Detect which cell encompasses the target text, then output its (X, Y) center coordinate. 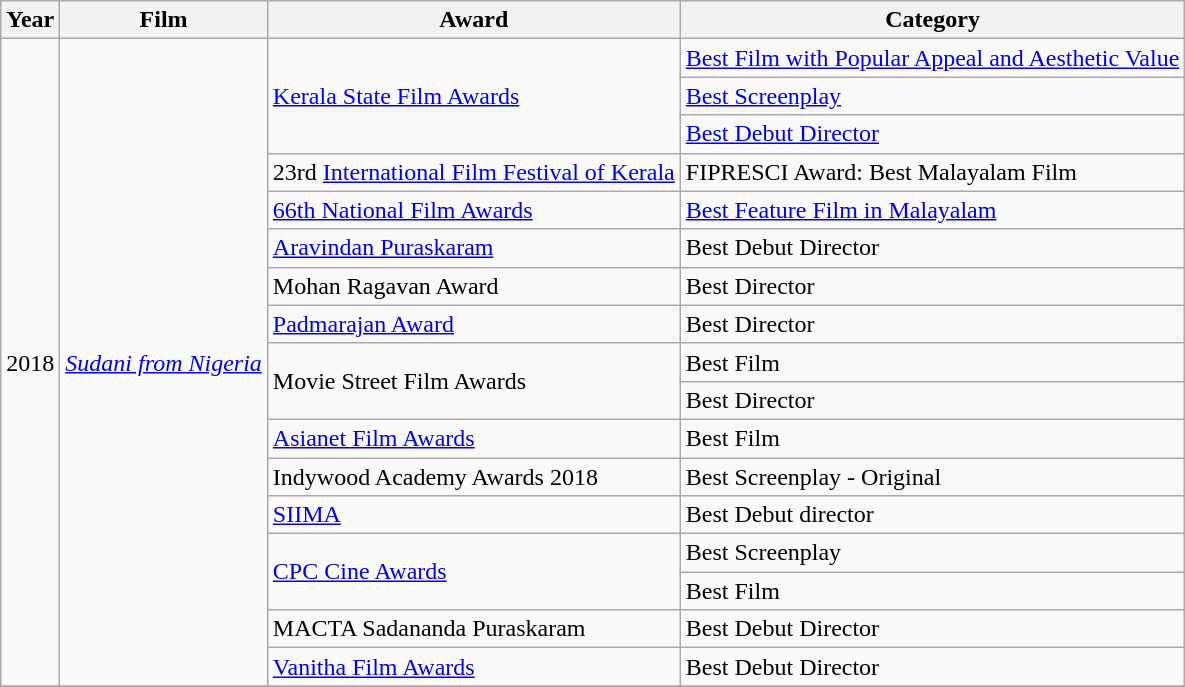
Movie Street Film Awards (474, 381)
Kerala State Film Awards (474, 96)
Sudani from Nigeria (164, 362)
Asianet Film Awards (474, 438)
SIIMA (474, 515)
Film (164, 20)
2018 (30, 362)
Indywood Academy Awards 2018 (474, 477)
FIPRESCI Award: Best Malayalam Film (932, 172)
66th National Film Awards (474, 210)
MACTA Sadananda Puraskaram (474, 629)
Padmarajan Award (474, 324)
Best Screenplay - Original (932, 477)
Mohan Ragavan Award (474, 286)
Vanitha Film Awards (474, 667)
Aravindan Puraskaram (474, 248)
Best Feature Film in Malayalam (932, 210)
23rd International Film Festival of Kerala (474, 172)
CPC Cine Awards (474, 572)
Best Debut director (932, 515)
Award (474, 20)
Best Film with Popular Appeal and Aesthetic Value (932, 58)
Category (932, 20)
Year (30, 20)
